Return (x, y) of the center of cell containing provided text 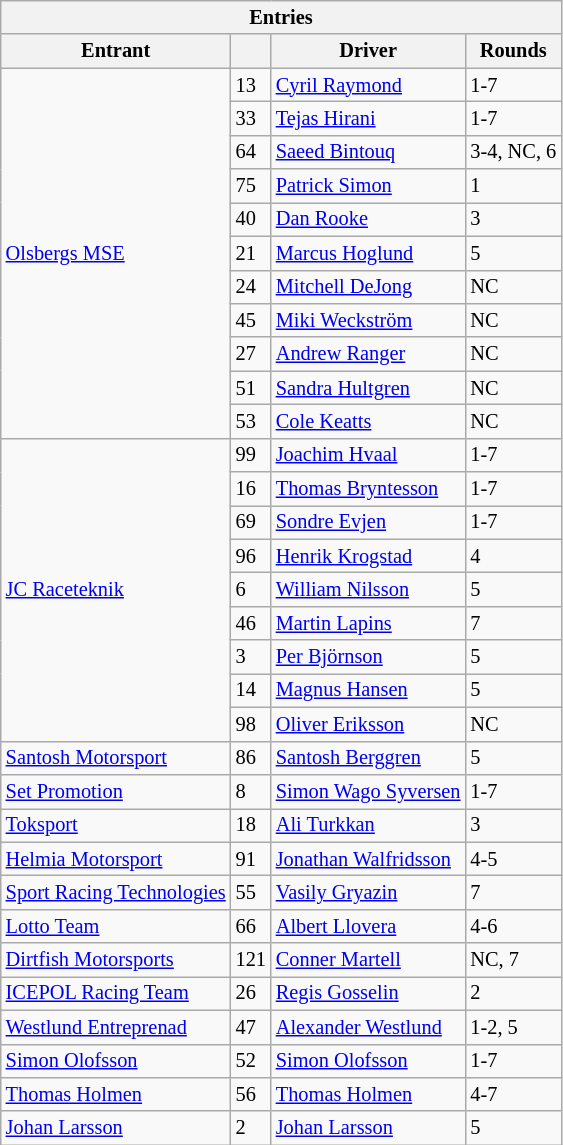
Westlund Entreprenad (116, 1027)
96 (251, 556)
Andrew Ranger (368, 354)
66 (251, 926)
121 (251, 960)
Magnus Hansen (368, 690)
51 (251, 388)
ICEPOL Racing Team (116, 993)
Dirtfish Motorsports (116, 960)
52 (251, 1061)
Marcus Hoglund (368, 253)
Simon Wago Syversen (368, 791)
Lotto Team (116, 926)
47 (251, 1027)
William Nilsson (368, 589)
33 (251, 118)
99 (251, 455)
Entrant (116, 51)
45 (251, 320)
Henrik Krogstad (368, 556)
Rounds (513, 51)
24 (251, 287)
Mitchell DeJong (368, 287)
Miki Weckström (368, 320)
Driver (368, 51)
98 (251, 724)
Sport Racing Technologies (116, 892)
86 (251, 758)
27 (251, 354)
4 (513, 556)
91 (251, 859)
4-7 (513, 1094)
14 (251, 690)
Santosh Motorsport (116, 758)
1 (513, 186)
8 (251, 791)
Sandra Hultgren (368, 388)
Toksport (116, 825)
Conner Martell (368, 960)
Per Björnson (368, 657)
1-2, 5 (513, 1027)
Cyril Raymond (368, 85)
Entries (281, 17)
Albert Llovera (368, 926)
53 (251, 421)
Dan Rooke (368, 219)
55 (251, 892)
Saeed Bintouq (368, 152)
Santosh Berggren (368, 758)
Set Promotion (116, 791)
Tejas Hirani (368, 118)
26 (251, 993)
Alexander Westlund (368, 1027)
16 (251, 489)
NC, 7 (513, 960)
21 (251, 253)
Cole Keatts (368, 421)
Sondre Evjen (368, 522)
4-5 (513, 859)
Thomas Bryntesson (368, 489)
64 (251, 152)
JC Raceteknik (116, 590)
Regis Gosselin (368, 993)
69 (251, 522)
Ali Turkkan (368, 825)
Joachim Hvaal (368, 455)
6 (251, 589)
3-4, NC, 6 (513, 152)
75 (251, 186)
56 (251, 1094)
Patrick Simon (368, 186)
Martin Lapins (368, 623)
13 (251, 85)
40 (251, 219)
46 (251, 623)
Oliver Eriksson (368, 724)
4-6 (513, 926)
18 (251, 825)
Helmia Motorsport (116, 859)
Olsbergs MSE (116, 253)
Jonathan Walfridsson (368, 859)
Vasily Gryazin (368, 892)
